Find where the given text appears and provide that cell's center as [x, y] coordinate. 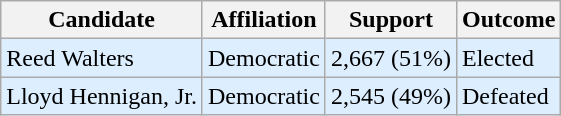
Outcome [508, 20]
Support [390, 20]
Affiliation [264, 20]
Lloyd Hennigan, Jr. [102, 96]
Reed Walters [102, 58]
Elected [508, 58]
2,545 (49%) [390, 96]
Candidate [102, 20]
2,667 (51%) [390, 58]
Defeated [508, 96]
